For the text-containing cell, return its midpoint in (x, y) coordinate format. 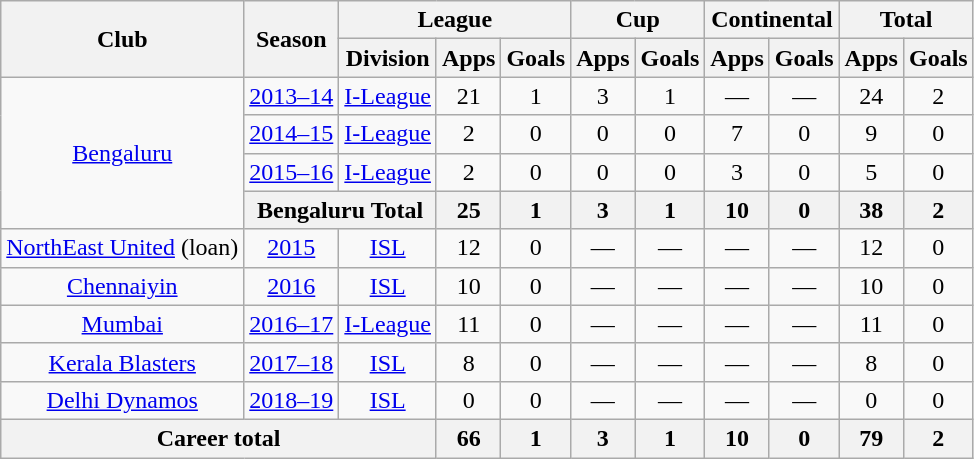
2016–17 (292, 324)
Season (292, 39)
Bengaluru Total (340, 210)
Division (388, 58)
2017–18 (292, 362)
25 (468, 210)
7 (737, 134)
5 (871, 172)
Total (906, 20)
Kerala Blasters (122, 362)
2016 (292, 286)
NorthEast United (loan) (122, 248)
38 (871, 210)
21 (468, 96)
2013–14 (292, 96)
2018–19 (292, 400)
Career total (219, 438)
2014–15 (292, 134)
Club (122, 39)
Chennaiyin (122, 286)
79 (871, 438)
Mumbai (122, 324)
2015 (292, 248)
Continental (772, 20)
2015–16 (292, 172)
Bengaluru (122, 153)
9 (871, 134)
Cup (638, 20)
24 (871, 96)
66 (468, 438)
League (455, 20)
Delhi Dynamos (122, 400)
